Return the [x, y] coordinate for the center point of the cell that contains the specified text.  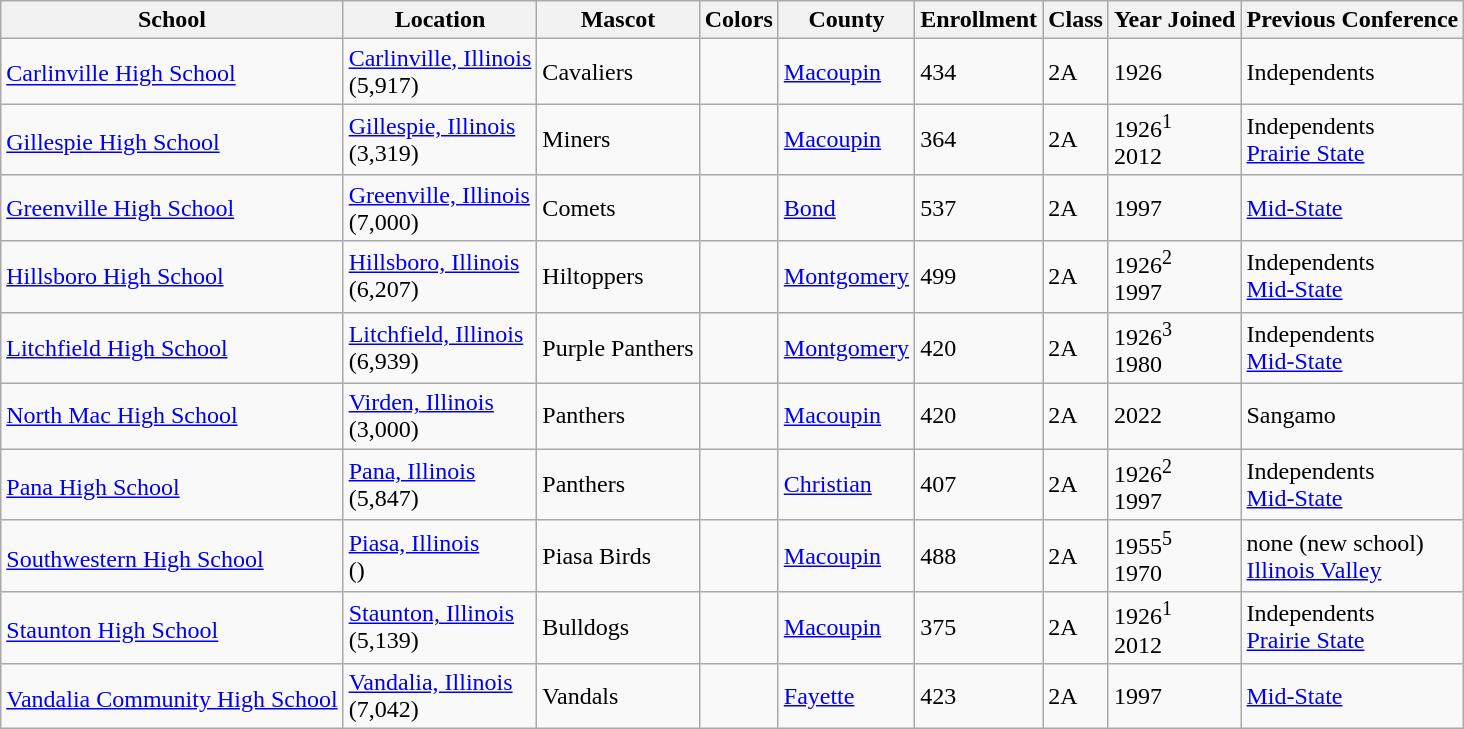
Gillespie High School [172, 140]
192631980 [1174, 348]
Independents [1352, 72]
Virden, Illinois(3,000) [440, 416]
Hillsboro High School [172, 276]
Fayette [846, 696]
1926 [1174, 72]
Pana High School [172, 485]
434 [979, 72]
Vandalia Community High School [172, 696]
Litchfield High School [172, 348]
Mascot [618, 20]
Greenville High School [172, 208]
Purple Panthers [618, 348]
488 [979, 556]
2022 [1174, 416]
Year Joined [1174, 20]
Vandalia, Illinois(7,042) [440, 696]
Litchfield, Illinois(6,939) [440, 348]
375 [979, 628]
423 [979, 696]
Class [1076, 20]
Staunton, Illinois(5,139) [440, 628]
Piasa, Illinois() [440, 556]
Piasa Birds [618, 556]
County [846, 20]
Miners [618, 140]
North Mac High School [172, 416]
Staunton High School [172, 628]
Carlinville, Illinois(5,917) [440, 72]
Colors [738, 20]
195551970 [1174, 556]
Hillsboro, Illinois(6,207) [440, 276]
Gillespie, Illinois(3,319) [440, 140]
407 [979, 485]
364 [979, 140]
Southwestern High School [172, 556]
Greenville, Illinois(7,000) [440, 208]
none (new school)Illinois Valley [1352, 556]
Comets [618, 208]
Bulldogs [618, 628]
Location [440, 20]
Cavaliers [618, 72]
School [172, 20]
Christian [846, 485]
499 [979, 276]
Pana, Illinois(5,847) [440, 485]
537 [979, 208]
Previous Conference [1352, 20]
Enrollment [979, 20]
Sangamo [1352, 416]
Hiltoppers [618, 276]
Carlinville High School [172, 72]
Vandals [618, 696]
Bond [846, 208]
